Locate the cell with the specified text and output its (x, y) center coordinate. 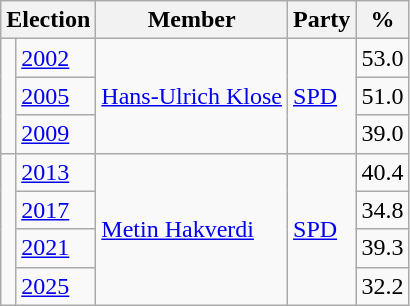
2002 (56, 58)
53.0 (382, 58)
Metin Hakverdi (192, 229)
39.0 (382, 134)
2021 (56, 248)
Member (192, 20)
Hans-Ulrich Klose (192, 96)
39.3 (382, 248)
2017 (56, 210)
32.2 (382, 286)
34.8 (382, 210)
2025 (56, 286)
40.4 (382, 172)
Election (48, 20)
% (382, 20)
2009 (56, 134)
2013 (56, 172)
51.0 (382, 96)
Party (322, 20)
2005 (56, 96)
